Return the [X, Y] coordinate for the center point of the cell that contains the specified text.  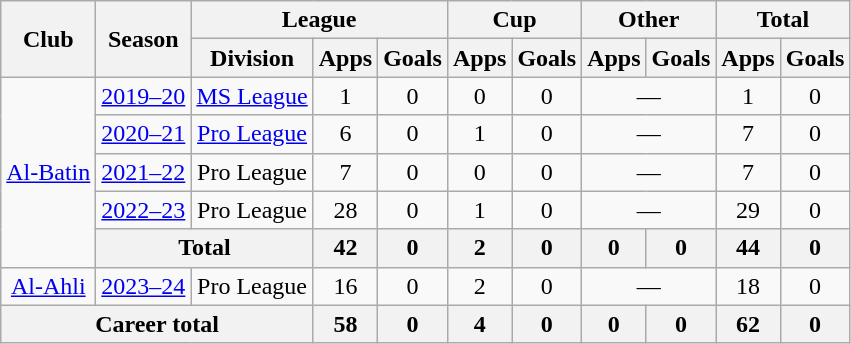
28 [345, 210]
2022–23 [144, 210]
44 [748, 248]
Other [649, 20]
2020–21 [144, 134]
Al-Batin [48, 172]
Club [48, 39]
2021–22 [144, 172]
Season [144, 39]
MS League [252, 96]
42 [345, 248]
6 [345, 134]
Division [252, 58]
58 [345, 324]
4 [479, 324]
18 [748, 286]
Career total [157, 324]
Al-Ahli [48, 286]
2023–24 [144, 286]
16 [345, 286]
29 [748, 210]
Cup [514, 20]
2019–20 [144, 96]
62 [748, 324]
League [320, 20]
